Locate the cell with the specified text and output its [x, y] center coordinate. 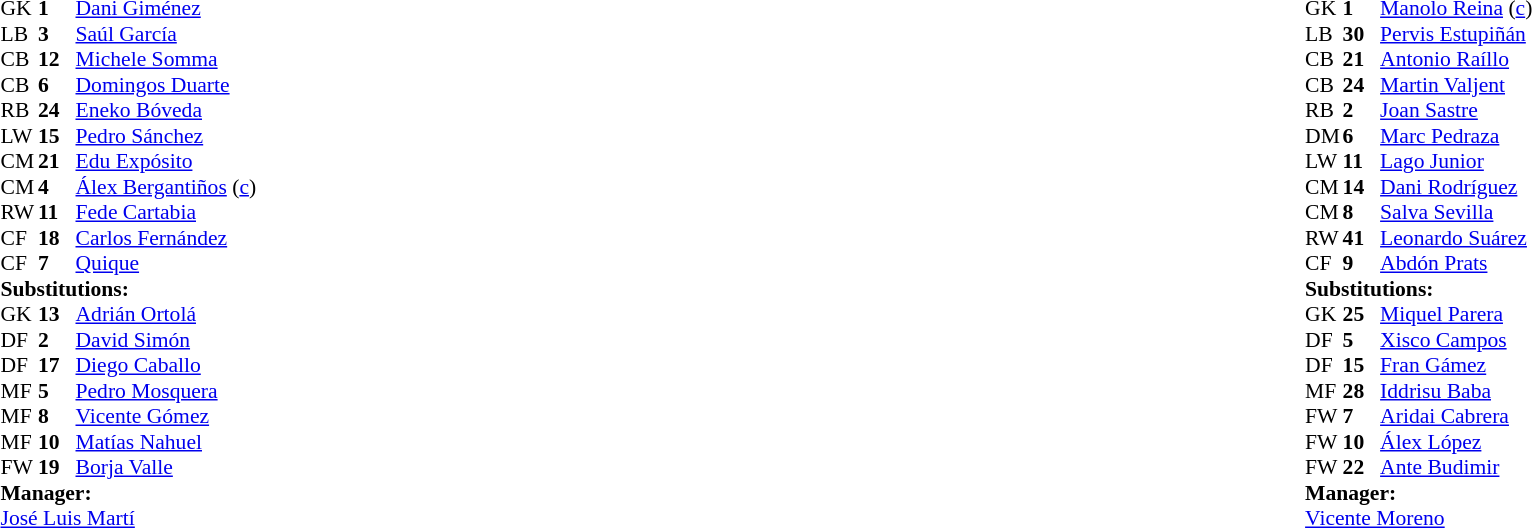
Eneko Bóveda [166, 111]
Domingos Duarte [166, 85]
Álex Bergantiños (c) [166, 187]
Leonardo Suárez [1456, 238]
Pedro Mosquera [166, 391]
Quique [166, 263]
22 [1362, 467]
Abdón Prats [1456, 263]
9 [1362, 263]
4 [57, 187]
DM [1324, 136]
Pedro Sánchez [166, 136]
David Simón [166, 340]
Saúl García [166, 34]
Dani Rodríguez [1456, 187]
17 [57, 365]
Carlos Fernández [166, 238]
3 [57, 34]
41 [1362, 238]
18 [57, 238]
Salva Sevilla [1456, 213]
Diego Caballo [166, 365]
Fran Gámez [1456, 365]
Edu Expósito [166, 161]
Matías Nahuel [166, 442]
Álex López [1456, 442]
Borja Valle [166, 467]
Aridai Cabrera [1456, 417]
Iddrisu Baba [1456, 391]
Adrián Ortolá [166, 315]
Antonio Raíllo [1456, 59]
Xisco Campos [1456, 340]
Marc Pedraza [1456, 136]
19 [57, 467]
28 [1362, 391]
12 [57, 59]
Fede Cartabia [166, 213]
Vicente Gómez [166, 417]
Miquel Parera [1456, 315]
14 [1362, 187]
Michele Somma [166, 59]
Pervis Estupiñán [1456, 34]
25 [1362, 315]
30 [1362, 34]
Joan Sastre [1456, 111]
Martin Valjent [1456, 85]
Lago Junior [1456, 161]
13 [57, 315]
Ante Budimir [1456, 467]
